Locate the cell with the specified text and output its [X, Y] center coordinate. 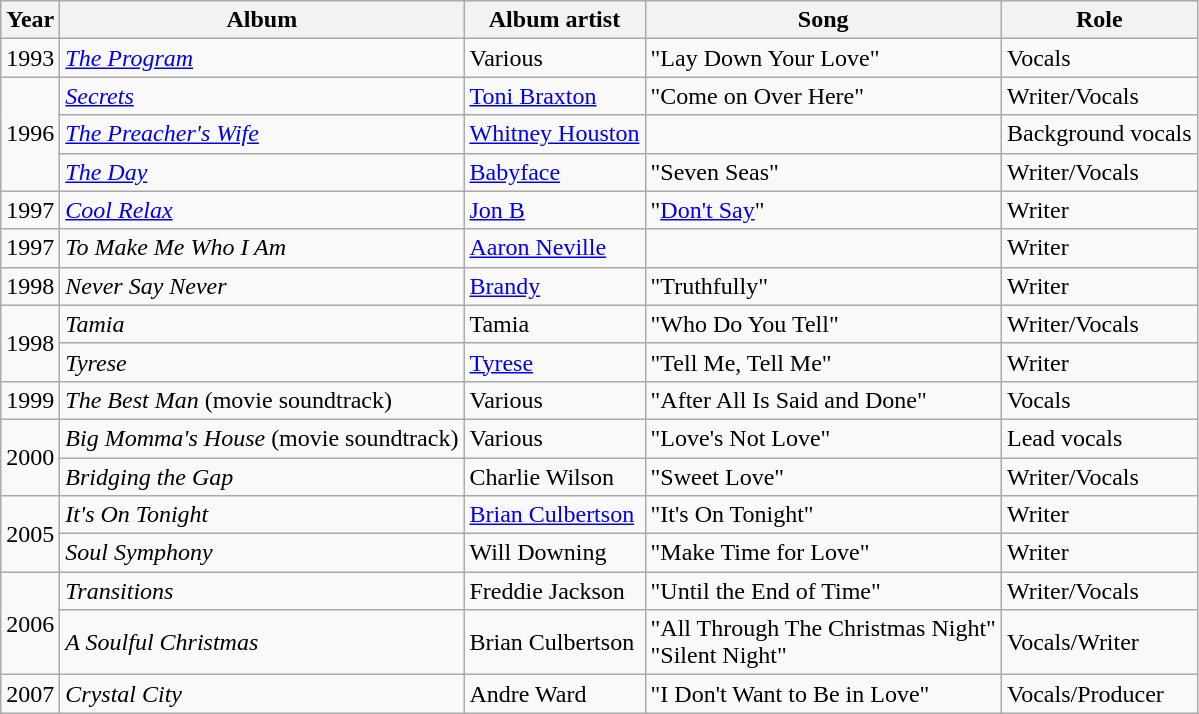
To Make Me Who I Am [262, 248]
2000 [30, 457]
"Don't Say" [823, 210]
Vocals/Producer [1099, 694]
Role [1099, 20]
"All Through The Christmas Night""Silent Night" [823, 642]
Background vocals [1099, 134]
Brandy [554, 286]
1996 [30, 134]
Will Downing [554, 553]
Freddie Jackson [554, 591]
Secrets [262, 96]
The Preacher's Wife [262, 134]
The Day [262, 172]
"Lay Down Your Love" [823, 58]
Lead vocals [1099, 438]
"Seven Seas" [823, 172]
Crystal City [262, 694]
2007 [30, 694]
"Sweet Love" [823, 477]
Vocals/Writer [1099, 642]
"Tell Me, Tell Me" [823, 362]
Aaron Neville [554, 248]
Toni Braxton [554, 96]
Bridging the Gap [262, 477]
Charlie Wilson [554, 477]
Album artist [554, 20]
Jon B [554, 210]
"It's On Tonight" [823, 515]
"After All Is Said and Done" [823, 400]
Year [30, 20]
"Until the End of Time" [823, 591]
"Love's Not Love" [823, 438]
Andre Ward [554, 694]
Soul Symphony [262, 553]
"Make Time for Love" [823, 553]
Big Momma's House (movie soundtrack) [262, 438]
"I Don't Want to Be in Love" [823, 694]
"Truthfully" [823, 286]
Transitions [262, 591]
1999 [30, 400]
Song [823, 20]
Cool Relax [262, 210]
Babyface [554, 172]
2005 [30, 534]
1993 [30, 58]
"Come on Over Here" [823, 96]
"Who Do You Tell" [823, 324]
The Program [262, 58]
Album [262, 20]
A Soulful Christmas [262, 642]
The Best Man (movie soundtrack) [262, 400]
It's On Tonight [262, 515]
2006 [30, 624]
Never Say Never [262, 286]
Whitney Houston [554, 134]
